From the cell containing the given text, extract its center point as [x, y] coordinate. 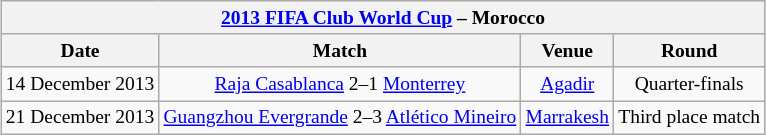
21 December 2013 [80, 118]
14 December 2013 [80, 84]
Third place match [690, 118]
Raja Casablanca 2–1 Monterrey [340, 84]
2013 FIFA Club World Cup – Morocco [383, 18]
Round [690, 50]
Marrakesh [568, 118]
Date [80, 50]
Match [340, 50]
Quarter-finals [690, 84]
Guangzhou Evergrande 2–3 Atlético Mineiro [340, 118]
Venue [568, 50]
Agadir [568, 84]
